Locate the cell with the specified text and output its (x, y) center coordinate. 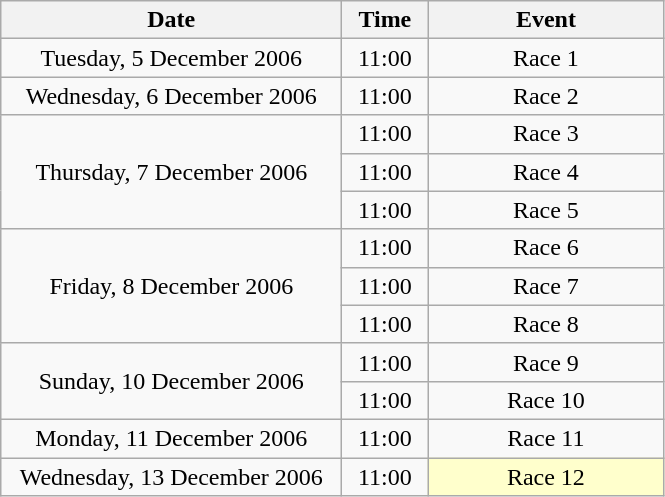
Race 9 (546, 362)
Wednesday, 6 December 2006 (172, 96)
Race 3 (546, 134)
Sunday, 10 December 2006 (172, 381)
Race 2 (546, 96)
Race 12 (546, 477)
Race 5 (546, 210)
Time (385, 20)
Monday, 11 December 2006 (172, 438)
Thursday, 7 December 2006 (172, 172)
Race 1 (546, 58)
Event (546, 20)
Friday, 8 December 2006 (172, 286)
Race 7 (546, 286)
Date (172, 20)
Race 4 (546, 172)
Tuesday, 5 December 2006 (172, 58)
Race 8 (546, 324)
Race 11 (546, 438)
Wednesday, 13 December 2006 (172, 477)
Race 10 (546, 400)
Race 6 (546, 248)
